Return the [X, Y] coordinate for the center point of the cell that contains the specified text.  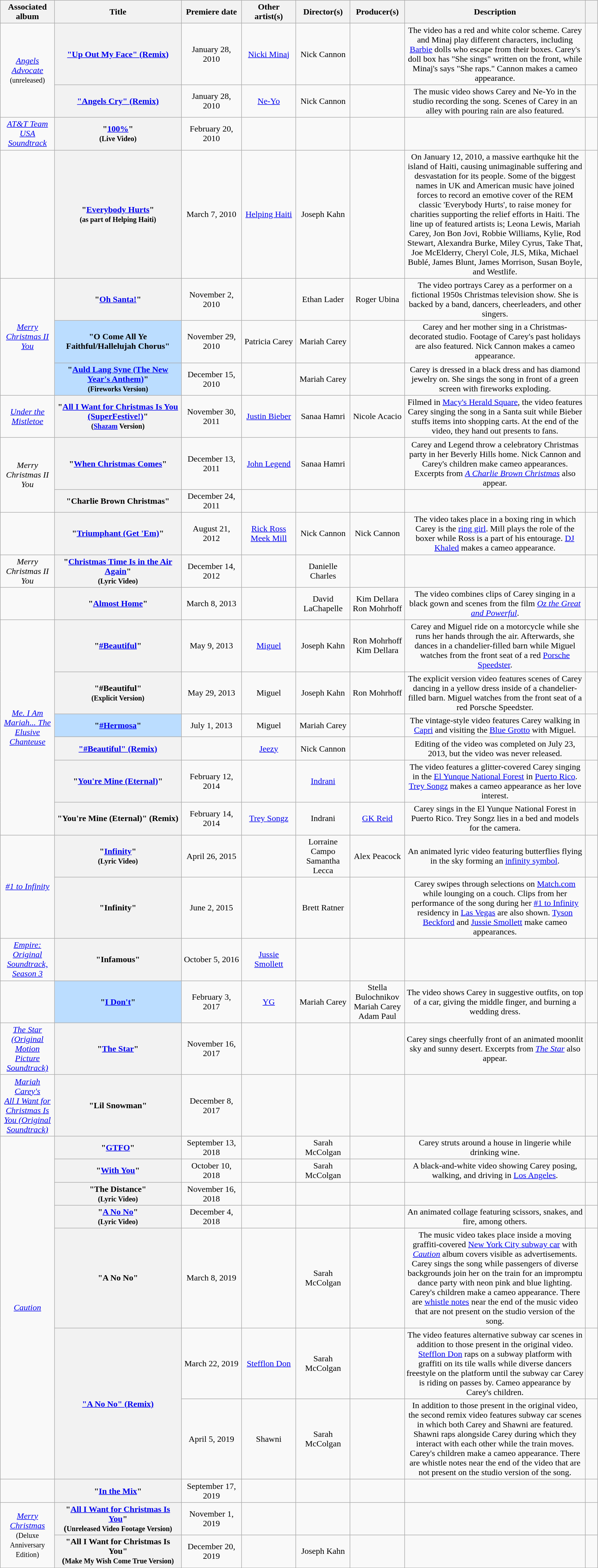
Director(s) [323, 12]
October 5, 2016 [211, 959]
Carey struts around a house in lingerie while drinking wine. [495, 1147]
"The Distance"(Lyric Video) [118, 1193]
"All I Want for Christmas Is You (SuperFestive!)"(Shazam Version) [118, 416]
March 7, 2010 [211, 214]
Carey sings in the El Yunque National Forest in Puerto Rico. Trey Songz lies in a bed and models for the camera. [495, 819]
"Lil Snowman" [118, 1105]
"#Beautiful" [118, 646]
Producer(s) [377, 12]
"Angels Cry" (Remix) [118, 101]
August 21, 2012 [211, 533]
Roger Ubina [377, 299]
"In the Mix" [118, 1491]
November 29, 2010 [211, 342]
The video shows Carey in suggestive outfits, on top of a car, giving the middle finger, and burning a wedding dress. [495, 1002]
Lorraine CampoSamantha Lecca [323, 856]
Shawni [269, 1439]
YG [269, 1002]
Title [118, 12]
April 5, 2019 [211, 1439]
November 16, 2018 [211, 1193]
A black-and-white video showing Carey posing, walking, and driving in Los Angeles. [495, 1171]
"You're Mine (Eternal)" (Remix) [118, 819]
David LaChapelle [323, 604]
The music video shows Carey and Ne-Yo in the studio recording the song. Scenes of Carey in an alley with pouring rain are also featured. [495, 101]
April 26, 2015 [211, 856]
March 8, 2013 [211, 604]
November 1, 2019 [211, 1519]
"Infinity"(Lyric Video) [118, 856]
"A No No"(Lyric Video) [118, 1217]
February 14, 2014 [211, 819]
"The Star" [118, 1049]
Merry Christmas(DeluxeAnniversary Edition) [28, 1535]
"Up Out My Face" (Remix) [118, 54]
"All I Want for Christmas Is You"(Unreleased Video Footage Version) [118, 1519]
Associated album [28, 12]
"O Come All Ye Faithful/Hallelujah Chorus" [118, 342]
December 20, 2019 [211, 1551]
An animated lyric video featuring butterflies flying in the sky forming an infinity symbol. [495, 856]
Description [495, 12]
"Auld Lang Syne (The New Year's Anthem)" (Fireworks Version) [118, 379]
"Almost Home" [118, 604]
"A No No" (Remix) [118, 1404]
Ron Mohrhoff [377, 693]
"#Beautiful" (Remix) [118, 749]
December 14, 2012 [211, 571]
Ron MohrhoffKim Dellara [377, 646]
Jussie Smollett [269, 959]
Caution [28, 1307]
Nicole Acacio [377, 416]
Stefflon Don [269, 1363]
"Infinity" [118, 908]
September 17, 2019 [211, 1491]
#1 to Infinity [28, 887]
May 29, 2013 [211, 693]
The video combines clips of Carey singing in a black gown and scenes from the film Oz the Great and Powerful. [495, 604]
Carey and her mother sing in a Christmas-decorated studio. Footage of Carey's past holidays are also featured. Nick Cannon makes a cameo appearance. [495, 342]
November 16, 2017 [211, 1049]
Ne-Yo [269, 101]
An animated collage featuring scissors, snakes, and fire, among others. [495, 1217]
Kim DellaraRon Mohrhoff [377, 604]
Angels Advocate (unreleased) [28, 70]
"Christmas Time Is in the Air Again"(Lyric Video) [118, 571]
June 2, 2015 [211, 908]
March 8, 2019 [211, 1278]
November 30, 2011 [211, 416]
AT&T Team USA Soundtrack [28, 134]
GK Reid [377, 819]
"You're Mine (Eternal)" [118, 781]
Ethan Lader [323, 299]
Other artist(s) [269, 12]
"All I Want for Christmas Is You"(Make My Wish Come True Version) [118, 1551]
Nicki Minaj [269, 54]
Premiere date [211, 12]
February 3, 2017 [211, 1002]
December 8, 2017 [211, 1105]
Empire: Original Soundtrack,Season 3 [28, 959]
Carey is dressed in a black dress and has diamond jewelry on. She sings the song in front of a green screen with fireworks exploding. [495, 379]
Trey Songz [269, 819]
October 10, 2018 [211, 1171]
March 22, 2019 [211, 1363]
Danielle Charles [323, 571]
Justin Bieber [269, 416]
"Charlie Brown Christmas" [118, 501]
Stella BulochnikovMariah CareyAdam Paul [377, 1002]
"A No No" [118, 1278]
"Triumphant (Get 'Em)" [118, 533]
September 13, 2018 [211, 1147]
July 1, 2013 [211, 725]
"#Beautiful"(Explicit Version) [118, 693]
Me. I Am Mariah... The Elusive Chanteuse [28, 727]
December 15, 2010 [211, 379]
"I Don't" [118, 1002]
"Infamous" [118, 959]
Under the Mistletoe [28, 416]
Patricia Carey [269, 342]
Carey sings cheerfully front of an animated moonlit sky and sunny desert. Excerpts from The Star also appear. [495, 1049]
"Oh Santa!" [118, 299]
February 12, 2014 [211, 781]
December 4, 2018 [211, 1217]
Alex Peacock [377, 856]
Mariah Carey'sAll I Want for Christmas Is You (Original Soundtrack) [28, 1105]
Helping Haiti [269, 214]
"With You" [118, 1171]
November 2, 2010 [211, 299]
Rick RossMeek Mill [269, 533]
John Legend [269, 463]
"Everybody Hurts" (as part of Helping Haiti) [118, 214]
December 24, 2011 [211, 501]
February 20, 2010 [211, 134]
The vintage-style video features Carey walking in Capri and visiting the Blue Grotto with Miguel. [495, 725]
December 13, 2011 [211, 463]
"100%"(Live Video) [118, 134]
Jeezy [269, 749]
"GTFO" [118, 1147]
Editing of the video was completed on July 23, 2013, but the video was never released. [495, 749]
"#Hermosa" [118, 725]
"When Christmas Comes" [118, 463]
May 9, 2013 [211, 646]
The Star(OriginalMotion Picture Soundtrack) [28, 1049]
Brett Ratner [323, 908]
